From the cell containing the given text, extract its center point as [X, Y] coordinate. 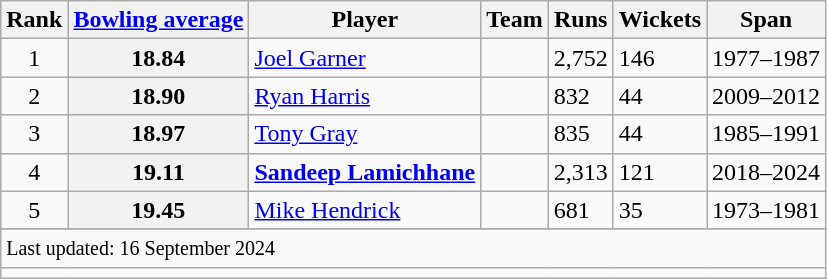
1973–1981 [766, 210]
146 [660, 58]
Sandeep Lamichhane [365, 172]
2018–2024 [766, 172]
Mike Hendrick [365, 210]
Ryan Harris [365, 96]
2,752 [580, 58]
19.45 [158, 210]
Tony Gray [365, 134]
2009–2012 [766, 96]
18.97 [158, 134]
19.11 [158, 172]
835 [580, 134]
Wickets [660, 20]
3 [34, 134]
121 [660, 172]
Player [365, 20]
Team [515, 20]
18.84 [158, 58]
1985–1991 [766, 134]
681 [580, 210]
1977–1987 [766, 58]
35 [660, 210]
4 [34, 172]
Last updated: 16 September 2024 [414, 248]
18.90 [158, 96]
Bowling average [158, 20]
5 [34, 210]
2 [34, 96]
Runs [580, 20]
832 [580, 96]
1 [34, 58]
Rank [34, 20]
Span [766, 20]
Joel Garner [365, 58]
2,313 [580, 172]
